Provide the (X, Y) coordinate of the cell's center where the given text is located.  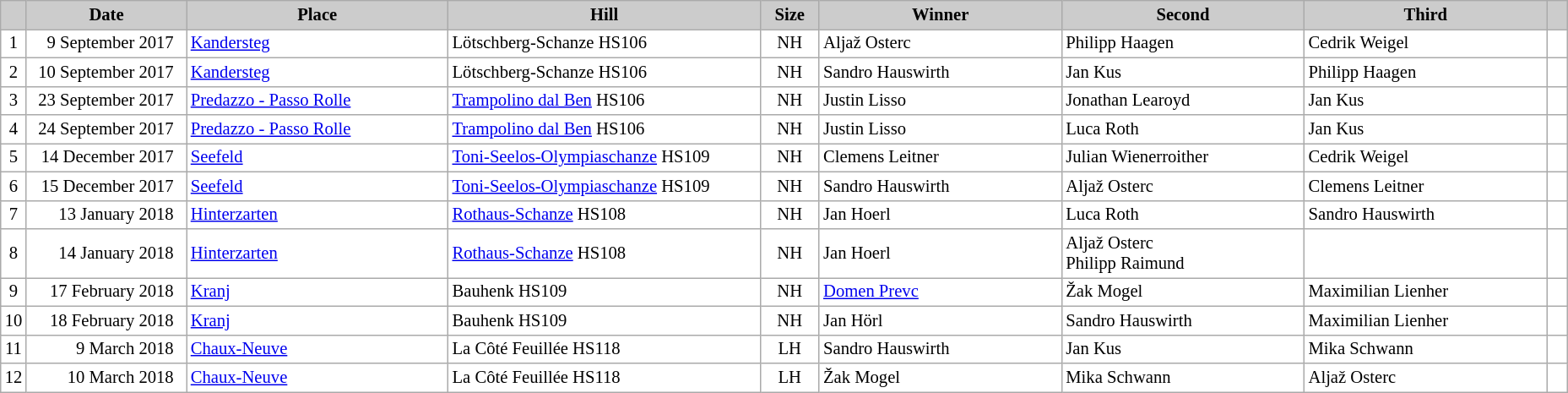
Date (106, 14)
9 (14, 292)
2 (14, 72)
23 September 2017 (106, 101)
Third (1425, 14)
1 (14, 43)
10 September 2017 (106, 72)
10 March 2018 (106, 378)
Jan Hörl (941, 320)
Aljaž Osterc Philipp Raimund (1182, 253)
24 September 2017 (106, 129)
15 December 2017 (106, 186)
Hill (605, 14)
3 (14, 101)
13 January 2018 (106, 215)
11 (14, 349)
14 December 2017 (106, 157)
14 January 2018 (106, 253)
18 February 2018 (106, 320)
Place (317, 14)
5 (14, 157)
9 September 2017 (106, 43)
10 (14, 320)
Julian Wienerroither (1182, 157)
Domen Prevc (941, 292)
7 (14, 215)
12 (14, 378)
9 March 2018 (106, 349)
Jonathan Learoyd (1182, 101)
6 (14, 186)
Size (789, 14)
4 (14, 129)
17 February 2018 (106, 292)
8 (14, 253)
Second (1182, 14)
Winner (941, 14)
